From the cell containing the given text, extract its center point as (X, Y) coordinate. 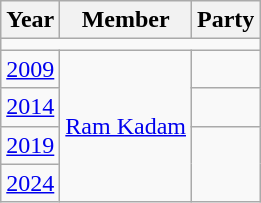
2014 (30, 107)
Member (126, 20)
2024 (30, 183)
2019 (30, 145)
Year (30, 20)
2009 (30, 69)
Ram Kadam (126, 126)
Party (226, 20)
